Pinpoint the cell where the given text exists, returning its [X, Y] midpoint coordinate. 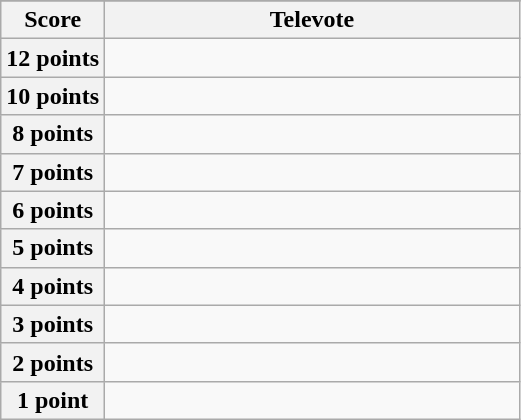
7 points [53, 172]
5 points [53, 248]
10 points [53, 96]
8 points [53, 134]
4 points [53, 286]
Televote [312, 20]
2 points [53, 362]
Score [53, 20]
3 points [53, 324]
6 points [53, 210]
1 point [53, 400]
12 points [53, 58]
